Provide the (X, Y) coordinate of the cell's center where the given text is located.  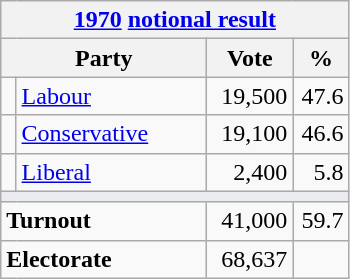
Electorate (104, 259)
% (321, 58)
41,000 (250, 221)
19,100 (250, 134)
Labour (112, 96)
47.6 (321, 96)
Liberal (112, 172)
1970 notional result (175, 20)
Turnout (104, 221)
5.8 (321, 172)
19,500 (250, 96)
46.6 (321, 134)
59.7 (321, 221)
68,637 (250, 259)
Vote (250, 58)
Conservative (112, 134)
Party (104, 58)
2,400 (250, 172)
